Scan for the cell matching the given text and deliver its (x, y) coordinate at center. 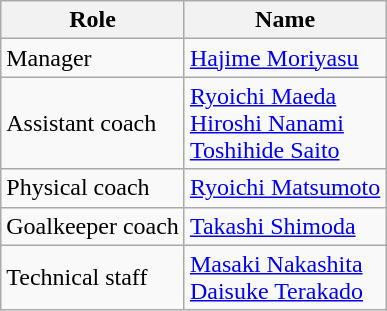
Takashi Shimoda (284, 226)
Technical staff (93, 278)
Ryoichi Matsumoto (284, 188)
Role (93, 20)
Goalkeeper coach (93, 226)
Ryoichi Maeda Hiroshi Nanami Toshihide Saito (284, 123)
Masaki Nakashita Daisuke Terakado (284, 278)
Physical coach (93, 188)
Name (284, 20)
Assistant coach (93, 123)
Hajime Moriyasu (284, 58)
Manager (93, 58)
